Detect which cell encompasses the target text, then output its (x, y) center coordinate. 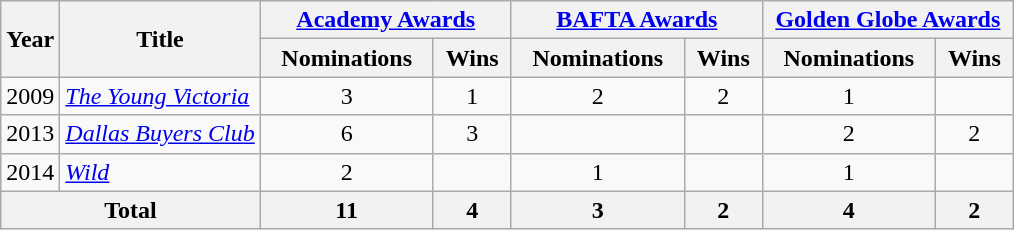
Total (130, 210)
BAFTA Awards (636, 20)
2013 (30, 134)
2014 (30, 172)
Academy Awards (386, 20)
Year (30, 39)
Golden Globe Awards (888, 20)
2009 (30, 96)
Wild (160, 172)
11 (346, 210)
The Young Victoria (160, 96)
6 (346, 134)
Dallas Buyers Club (160, 134)
Title (160, 39)
